Provide the [x, y] coordinate of the cell's center where the given text is located.  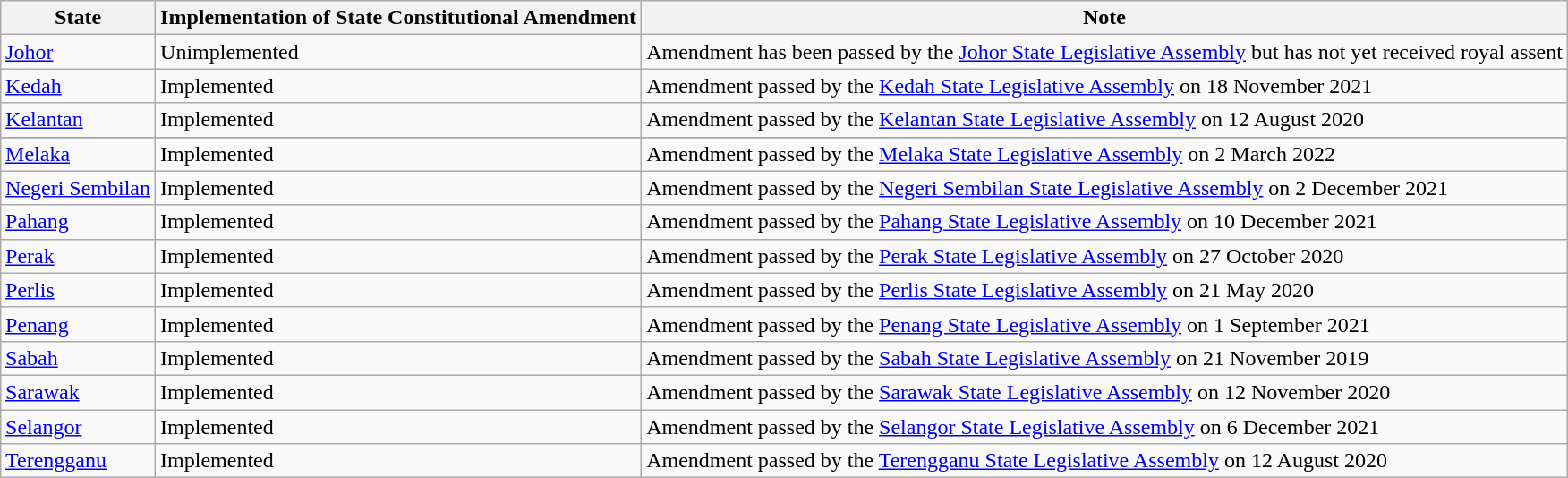
Perak [79, 256]
Amendment has been passed by the Johor State Legislative Assembly but has not yet received royal assent [1104, 52]
Kelantan [79, 120]
Amendment passed by the Perak State Legislative Assembly on 27 October 2020 [1104, 256]
Selangor [79, 427]
Melaka [79, 154]
Sabah [79, 358]
Terengganu [79, 461]
Negeri Sembilan [79, 188]
Amendment passed by the Perlis State Legislative Assembly on 21 May 2020 [1104, 290]
Amendment passed by the Negeri Sembilan State Legislative Assembly on 2 December 2021 [1104, 188]
Amendment passed by the Sarawak State Legislative Assembly on 12 November 2020 [1104, 392]
Amendment passed by the Kelantan State Legislative Assembly on 12 August 2020 [1104, 120]
Sarawak [79, 392]
Johor [79, 52]
Amendment passed by the Kedah State Legislative Assembly on 18 November 2021 [1104, 86]
Note [1104, 18]
Amendment passed by the Selangor State Legislative Assembly on 6 December 2021 [1104, 427]
Perlis [79, 290]
Implementation of State Constitutional Amendment [399, 18]
Amendment passed by the Pahang State Legislative Assembly on 10 December 2021 [1104, 222]
Kedah [79, 86]
State [79, 18]
Unimplemented [399, 52]
Penang [79, 324]
Pahang [79, 222]
Amendment passed by the Terengganu State Legislative Assembly on 12 August 2020 [1104, 461]
Amendment passed by the Penang State Legislative Assembly on 1 September 2021 [1104, 324]
Amendment passed by the Sabah State Legislative Assembly on 21 November 2019 [1104, 358]
Amendment passed by the Melaka State Legislative Assembly on 2 March 2022 [1104, 154]
